Capture the cell that displays the provided text and extract its (x, y) central coordinate. 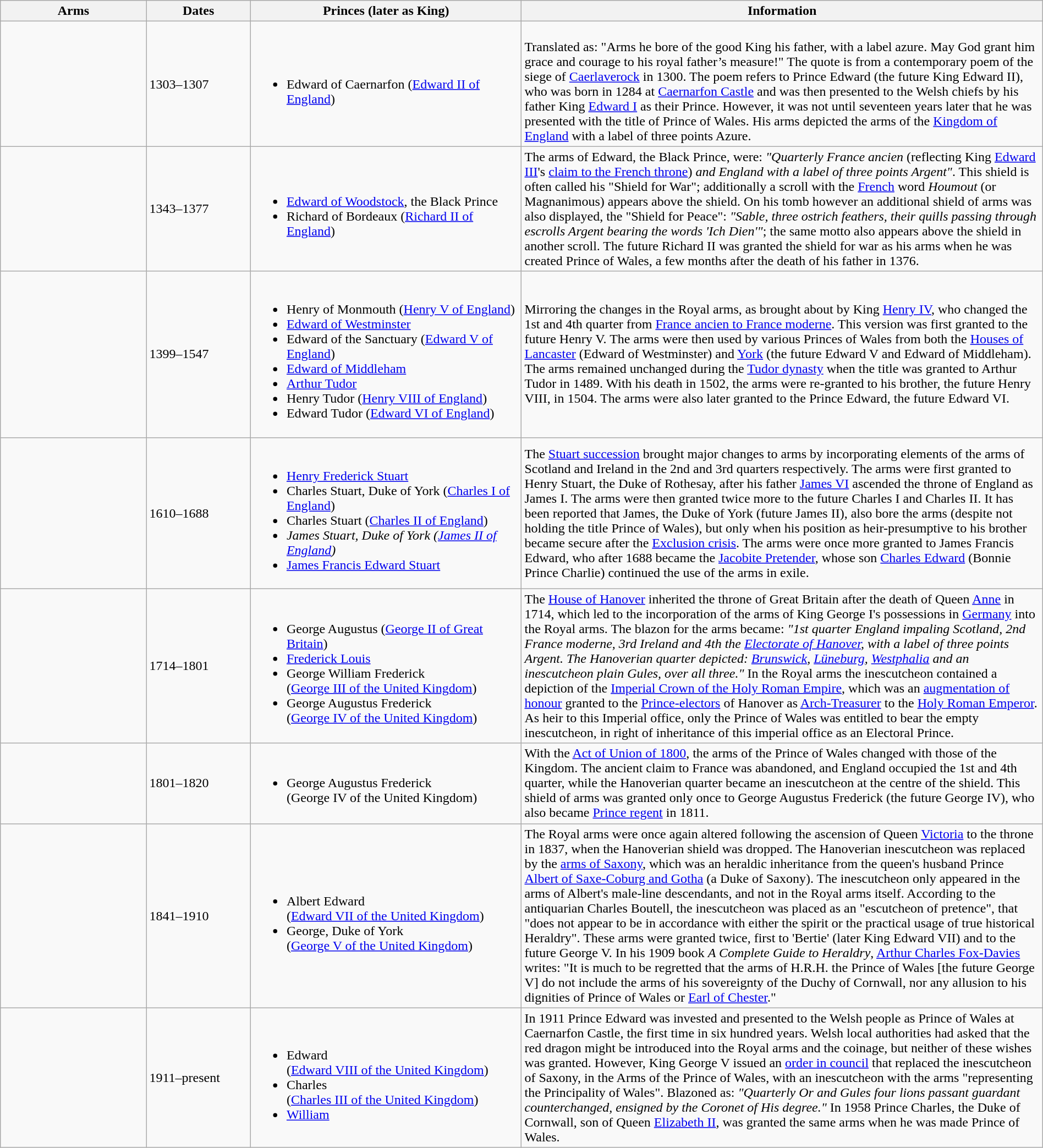
Edward(Edward VIII of the United Kingdom)Charles(Charles III of the United Kingdom)William (386, 1078)
1841–1910 (198, 915)
Arms (74, 11)
Edward of Caernarfon (Edward II of England) (386, 84)
1714–1801 (198, 666)
1399–1547 (198, 354)
1801–1820 (198, 783)
Princes (later as King) (386, 11)
1343–1377 (198, 209)
1303–1307 (198, 84)
Dates (198, 11)
1911–present (198, 1078)
1610–1688 (198, 513)
Albert Edward (Edward VII of the United Kingdom)George, Duke of York(George V of the United Kingdom) (386, 915)
George Augustus Frederick(George IV of the United Kingdom) (386, 783)
Information (782, 11)
Edward of Woodstock, the Black PrinceRichard of Bordeaux (Richard II of England) (386, 209)
